Pinpoint the cell where the given text exists, returning its (x, y) midpoint coordinate. 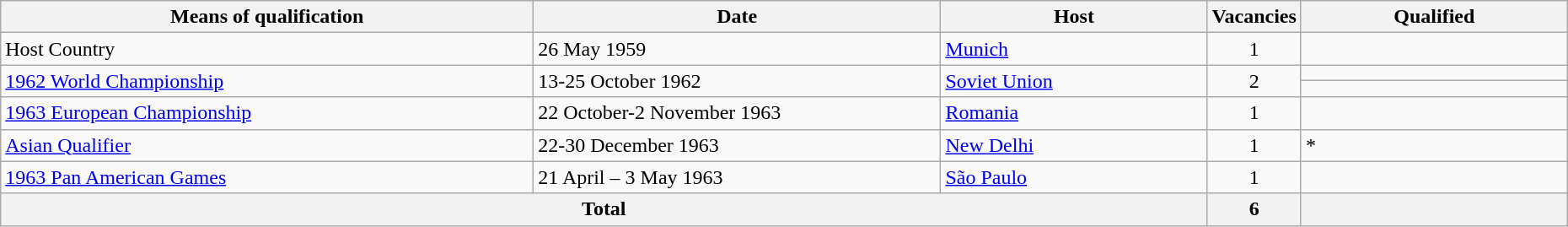
Munich (1074, 49)
1962 World Championship (267, 81)
Asian Qualifier (267, 145)
Date (737, 17)
Host Country (267, 49)
2 (1254, 81)
Vacancies (1254, 17)
Soviet Union (1074, 81)
New Delhi (1074, 145)
Means of qualification (267, 17)
13-25 October 1962 (737, 81)
26 May 1959 (737, 49)
Romania (1074, 113)
21 April – 3 May 1963 (737, 177)
Host (1074, 17)
Qualified (1434, 17)
22-30 December 1963 (737, 145)
São Paulo (1074, 177)
1963 European Championship (267, 113)
1963 Pan American Games (267, 177)
Total (604, 209)
* (1434, 145)
22 October-2 November 1963 (737, 113)
6 (1254, 209)
